Determine the [X, Y] coordinate at the center of the cell enclosing the given text.  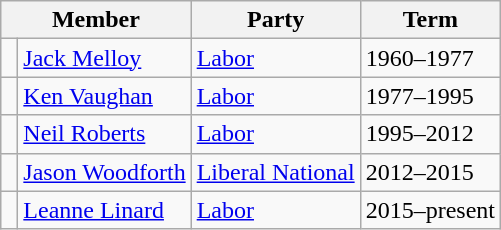
Jason Woodforth [104, 172]
Neil Roberts [104, 134]
1995–2012 [430, 134]
Party [276, 20]
1960–1977 [430, 58]
Liberal National [276, 172]
2012–2015 [430, 172]
2015–present [430, 210]
Member [96, 20]
Leanne Linard [104, 210]
Ken Vaughan [104, 96]
Term [430, 20]
1977–1995 [430, 96]
Jack Melloy [104, 58]
